Find where the given text appears and provide that cell's center as [x, y] coordinate. 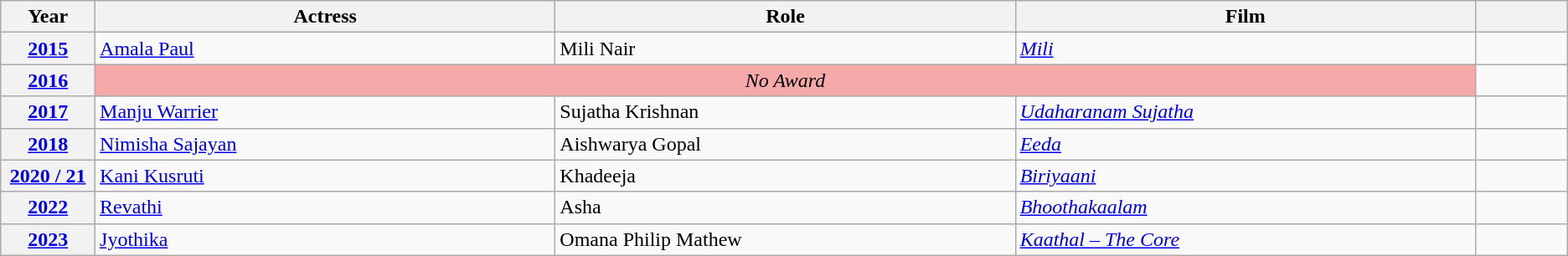
2020 / 21 [49, 176]
2022 [49, 207]
Film [1245, 17]
Kaathal – The Core [1245, 239]
Jyothika [325, 239]
Manju Warrier [325, 112]
2017 [49, 112]
Kani Kusruti [325, 176]
Year [49, 17]
Asha [786, 207]
Mili Nair [786, 49]
Amala Paul [325, 49]
Actress [325, 17]
Role [786, 17]
Nimisha Sajayan [325, 144]
No Award [786, 80]
2016 [49, 80]
2018 [49, 144]
2015 [49, 49]
2023 [49, 239]
Sujatha Krishnan [786, 112]
Biriyaani [1245, 176]
Udaharanam Sujatha [1245, 112]
Eeda [1245, 144]
Khadeeja [786, 176]
Omana Philip Mathew [786, 239]
Bhoothakaalam [1245, 207]
Mili [1245, 49]
Aishwarya Gopal [786, 144]
Revathi [325, 207]
